Detect which cell encompasses the target text, then output its [X, Y] center coordinate. 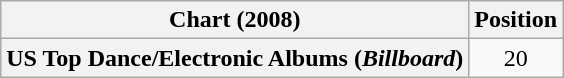
Chart (2008) [235, 20]
20 [516, 58]
Position [516, 20]
US Top Dance/Electronic Albums (Billboard) [235, 58]
